Search for the cell housing the specified text and yield its [x, y] center coordinate. 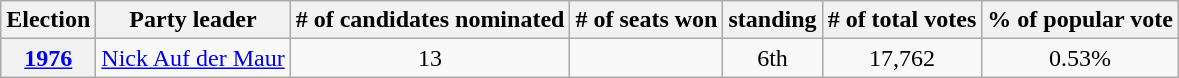
6th [772, 58]
0.53% [1080, 58]
% of popular vote [1080, 20]
# of seats won [646, 20]
1976 [48, 58]
# of candidates nominated [430, 20]
Party leader [193, 20]
Election [48, 20]
13 [430, 58]
standing [772, 20]
Nick Auf der Maur [193, 58]
17,762 [902, 58]
# of total votes [902, 20]
